Identify which cell holds the provided text, then report its [X, Y] central coordinate. 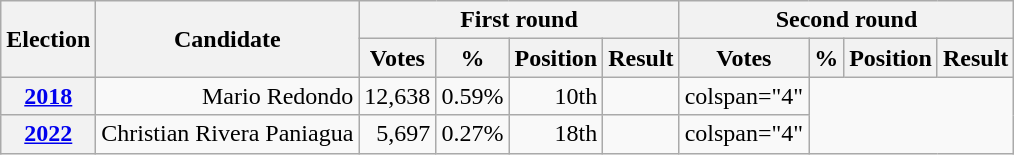
First round [519, 20]
Mario Redondo [228, 96]
12,638 [398, 96]
2022 [48, 134]
Christian Rivera Paniagua [228, 134]
0.27% [472, 134]
Candidate [228, 39]
2018 [48, 96]
Election [48, 39]
10th [556, 96]
5,697 [398, 134]
0.59% [472, 96]
18th [556, 134]
Second round [846, 20]
